Output the (x, y) coordinate of the center of the cell containing the given text.  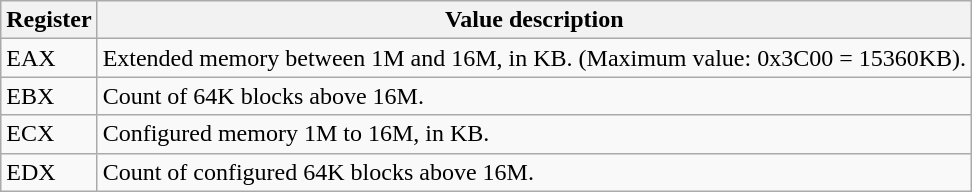
Extended memory between 1M and 16M, in KB. (Maximum value: 0x3C00 = 15360KB). (534, 58)
Count of configured 64K blocks above 16M. (534, 172)
EAX (49, 58)
EBX (49, 96)
ECX (49, 134)
Value description (534, 20)
EDX (49, 172)
Register (49, 20)
Configured memory 1M to 16M, in KB. (534, 134)
Count of 64K blocks above 16M. (534, 96)
